Output the (X, Y) coordinate of the center of the cell containing the given text.  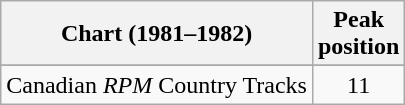
11 (358, 85)
Canadian RPM Country Tracks (157, 85)
Peakposition (358, 34)
Chart (1981–1982) (157, 34)
